Extract the (X, Y) coordinate from the center of the cell holding the provided text.  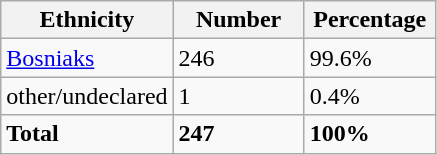
Percentage (370, 20)
other/undeclared (87, 96)
100% (370, 134)
Bosniaks (87, 58)
99.6% (370, 58)
Ethnicity (87, 20)
1 (238, 96)
Number (238, 20)
Total (87, 134)
0.4% (370, 96)
247 (238, 134)
246 (238, 58)
